Return [X, Y] of the center of cell containing provided text 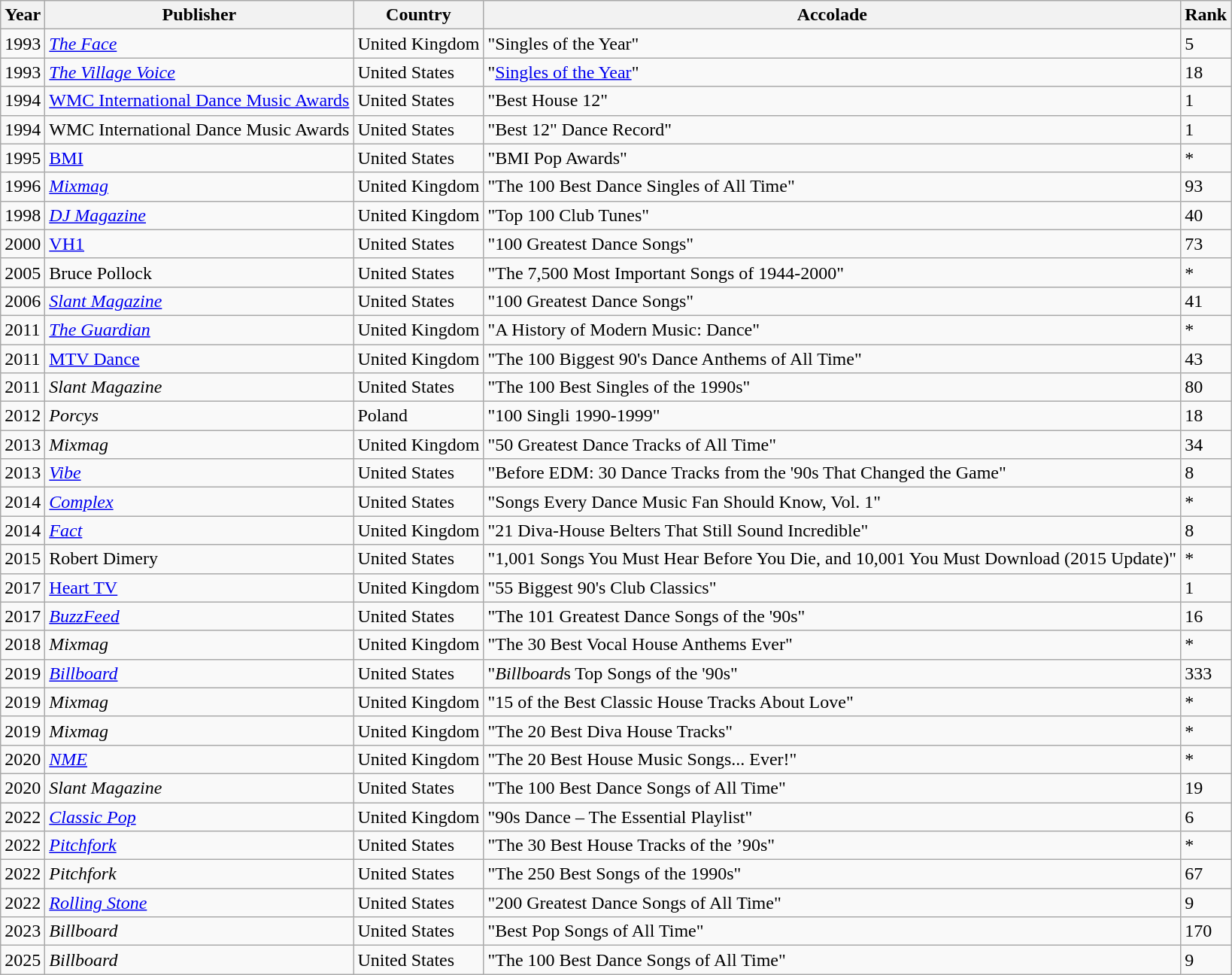
41 [1206, 301]
"BMI Pop Awards" [832, 158]
1995 [23, 158]
"Top 100 Club Tunes" [832, 215]
Accolade [832, 15]
2000 [23, 244]
2015 [23, 559]
"15 of the Best Classic House Tracks About Love" [832, 702]
Rolling Stone [199, 903]
2005 [23, 272]
"Before EDM: 30 Dance Tracks from the '90s That Changed the Game" [832, 473]
"The 30 Best House Tracks of the ’90s" [832, 846]
Year [23, 15]
The Guardian [199, 330]
"1,001 Songs You Must Hear Before You Die, and 10,001 You Must Download (2015 Update)" [832, 559]
"The 101 Greatest Dance Songs of the '90s" [832, 616]
DJ Magazine [199, 215]
Bruce Pollock [199, 272]
19 [1206, 788]
"The 100 Biggest 90's Dance Anthems of All Time" [832, 359]
6 [1206, 816]
Poland [418, 416]
34 [1206, 445]
"The 20 Best House Music Songs... Ever!" [832, 759]
Publisher [199, 15]
2025 [23, 960]
Heart TV [199, 588]
"The 100 Best Singles of the 1990s" [832, 387]
1998 [23, 215]
"Best House 12" [832, 101]
2018 [23, 645]
1996 [23, 187]
67 [1206, 874]
16 [1206, 616]
"The 30 Best Vocal House Anthems Ever" [832, 645]
"Best 12" Dance Record" [832, 129]
"The 100 Best Dance Singles of All Time" [832, 187]
"90s Dance – The Essential Playlist" [832, 816]
93 [1206, 187]
"55 Biggest 90's Club Classics" [832, 588]
BMI [199, 158]
Complex [199, 502]
"Billboards Top Songs of the '90s" [832, 673]
Vibe [199, 473]
Porcys [199, 416]
Fact [199, 530]
2006 [23, 301]
43 [1206, 359]
40 [1206, 215]
"21 Diva-House Belters That Still Sound Incredible" [832, 530]
"50 Greatest Dance Tracks of All Time" [832, 445]
170 [1206, 931]
73 [1206, 244]
"Songs Every Dance Music Fan Should Know, Vol. 1" [832, 502]
5 [1206, 44]
The Face [199, 44]
Classic Pop [199, 816]
2012 [23, 416]
NME [199, 759]
Robert Dimery [199, 559]
The Village Voice [199, 72]
BuzzFeed [199, 616]
Country [418, 15]
"The 20 Best Diva House Tracks" [832, 730]
2023 [23, 931]
333 [1206, 673]
VH1 [199, 244]
MTV Dance [199, 359]
"200 Greatest Dance Songs of All Time" [832, 903]
Rank [1206, 15]
"The 7,500 Most Important Songs of 1944-2000" [832, 272]
"The 250 Best Songs of the 1990s" [832, 874]
80 [1206, 387]
"Best Pop Songs of All Time" [832, 931]
"A History of Modern Music: Dance" [832, 330]
"100 Singli 1990-1999" [832, 416]
